Capture the cell that displays the provided text and extract its (X, Y) central coordinate. 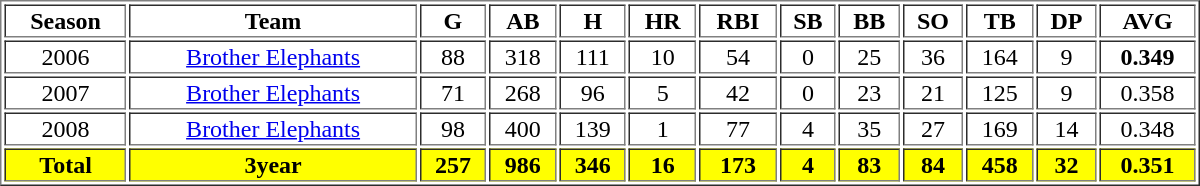
257 (452, 164)
125 (1000, 92)
16 (662, 164)
HR (662, 20)
DP (1066, 20)
36 (934, 56)
3year (274, 164)
84 (934, 164)
Season (65, 20)
BB (870, 20)
32 (1066, 164)
54 (738, 56)
AVG (1148, 20)
173 (738, 164)
96 (592, 92)
5 (662, 92)
35 (870, 128)
AB (522, 20)
400 (522, 128)
83 (870, 164)
111 (592, 56)
14 (1066, 128)
27 (934, 128)
268 (522, 92)
Total (65, 164)
TB (1000, 20)
318 (522, 56)
25 (870, 56)
42 (738, 92)
Team (274, 20)
139 (592, 128)
G (452, 20)
1 (662, 128)
164 (1000, 56)
0.351 (1148, 164)
986 (522, 164)
0.348 (1148, 128)
0.358 (1148, 92)
458 (1000, 164)
98 (452, 128)
H (592, 20)
2007 (65, 92)
88 (452, 56)
346 (592, 164)
2006 (65, 56)
23 (870, 92)
169 (1000, 128)
RBI (738, 20)
SO (934, 20)
0.349 (1148, 56)
77 (738, 128)
10 (662, 56)
SB (808, 20)
71 (452, 92)
2008 (65, 128)
21 (934, 92)
